From the cell containing the given text, extract its center point as [x, y] coordinate. 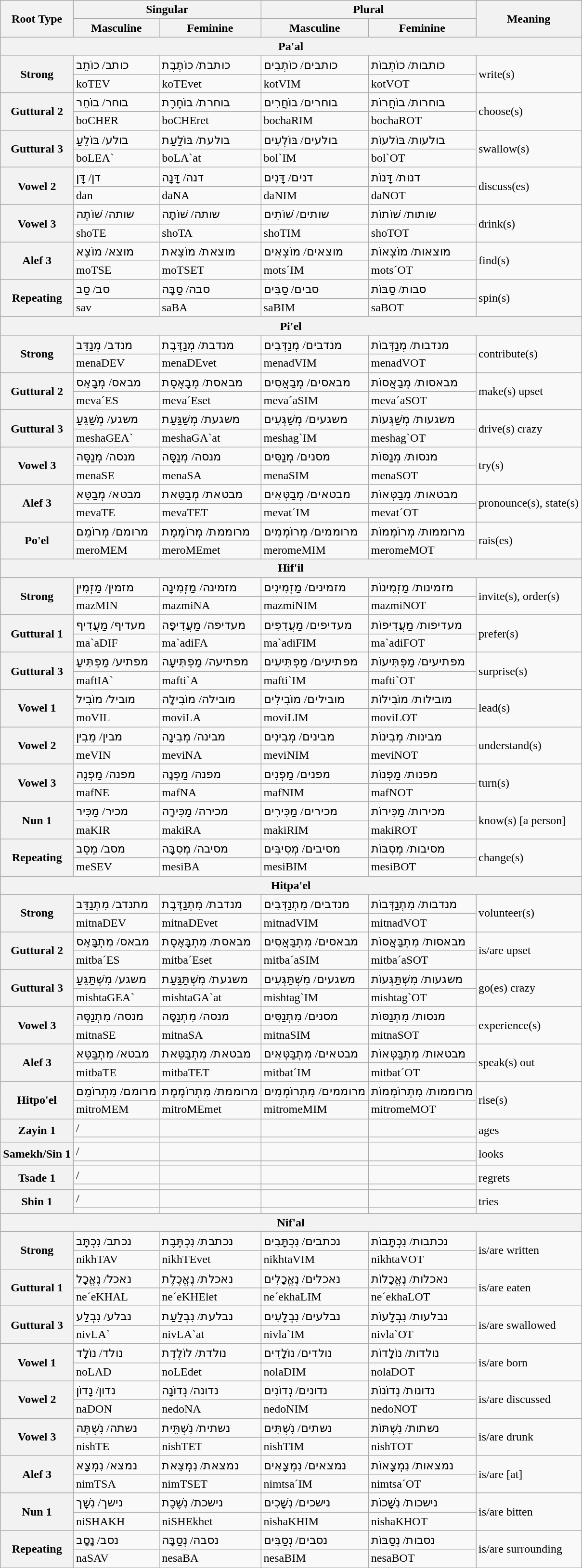
נאכלת/ נֶאֱכֶלֶת [210, 1278]
mitromeMOT [422, 1109]
כותבים/ כוֹתְבִים [315, 65]
נדונות/ נְדוֹנוֹת [422, 1390]
מבינה/ מְבִינָה [210, 737]
מרוממים/ מְרוֹמְמִים [315, 531]
boCHEret [210, 121]
boCHER [116, 121]
מרוממות/ מְרוֹמְמוֹת [422, 531]
מעדיפות/ מַעֲדִיפוֹת [422, 625]
נבלע/ נִבְלַע [116, 1316]
Pi'el [291, 326]
mots´OT [422, 270]
מפתיעים/ מַפְתִּיעִים [315, 662]
נישכות/ נִשָּׁכוֹת [422, 1503]
מעדיף/ מַעֲדִיף [116, 625]
מנסות/ מְנַסּוֹת [422, 457]
nesaBA [210, 1558]
ne´eKHElet [210, 1297]
מבין/ מֵבִין [116, 737]
mitnaDEvet [210, 923]
bochaROT [422, 121]
is/are eaten [529, 1288]
Nif'al [291, 1223]
נשתית/ נִשְׁתֵּית [210, 1428]
נמצאת/ נִמְצֵאת [210, 1465]
משגעות/ מִשְׁתַּגְּעוֹת [422, 979]
מרומם/ מְרוֹמֵם [116, 531]
moVIL [116, 718]
mesiBOT [422, 867]
מבאסות/ מִתְבַּאֲסוֹת [422, 942]
nolaDIM [315, 1372]
משגעות/ מְשַׁגְּעוֹת [422, 420]
מנסה/ מְנַסֶּה [116, 457]
סבים/ סַבִּים [315, 289]
mitbaTET [210, 1072]
menaSE [116, 475]
saBOT [422, 307]
Meaning [529, 19]
choose(s) [529, 112]
Plural [368, 10]
כותבת/ כוֹתֶבֶת [210, 65]
דנים/ דָּנִים [315, 177]
noLEdet [210, 1372]
מוצאות/ מוֹצְאוֹת [422, 252]
מבאס/ מִתְבָּאֵס [116, 942]
makiRIM [315, 830]
מסיבות/ מְסִבּוֹת [422, 849]
מבטאות/ מִתְבַּטְּאוֹת [422, 1054]
menadVIM [315, 363]
mazmiNIM [315, 606]
נמצאים/ נִמְצָאִים [315, 1465]
משגע/ מְשַׁגֵּעַ [116, 420]
mevat´OT [422, 512]
is/are bitten [529, 1512]
speak(s) out [529, 1063]
is/are upset [529, 951]
מוצא/ מוֹצֵא [116, 252]
mitba´Eset [210, 960]
שותה/ שׁוֹתָה [210, 214]
meva´ES [116, 401]
בוחרות/ בוֹחֲרוֹת [422, 102]
מכירים/ מַכִּירִים [315, 811]
מנסה/ מִתְנַסָּה [210, 1016]
משגעת/ מִשְׁתַּגַּעַת [210, 979]
moviLIM [315, 718]
נדונה/ נְדוֹנָה [210, 1390]
mishtaGA`at [210, 997]
mishtag`IM [315, 997]
nimtsa´OT [422, 1484]
דנות/ דָּנוֹת [422, 177]
menadVOT [422, 363]
מבאסת/ מִתְבָּאֶסֶת [210, 942]
koTEV [116, 83]
swallow(s) [529, 149]
מבטאים/ מִתְבַּטְּאִים [315, 1054]
mitnadVIM [315, 923]
Samekh/Sin 1 [37, 1154]
מעדיפה/ מַעֲדִיפָה [210, 625]
nishaKHOT [422, 1521]
mitba´ES [116, 960]
nedoNOT [422, 1409]
naSAV [116, 1558]
סבה/ סַבָּה [210, 289]
בולעת/ בּוֹלַעַת [210, 140]
nishTOT [422, 1446]
משגעת/ מְשַׁגַּעַת [210, 420]
meshaGA`at [210, 438]
mevaTET [210, 512]
מנדב/ מְנַדֵּב [116, 344]
נולד/ נוֹלָד [116, 1353]
mafti`OT [422, 680]
noLAD [116, 1372]
ne´ekhaLIM [315, 1297]
maKIR [116, 830]
Shin 1 [37, 1201]
mitnaSIM [315, 1035]
ma`adiFOT [422, 643]
מזמין/ מַזְמִין [116, 587]
בולעות/ בּוֹלעוֹת [422, 140]
mitnaSE [116, 1035]
contribute(s) [529, 354]
נכתבות/ נִכְתָּבוֹת [422, 1241]
מנדבים/ מִתְנַדְּבִים [315, 904]
כותבות/ כוֹתְבוֹת [422, 65]
mafNA [210, 792]
find(s) [529, 261]
סב/ סַב [116, 289]
meva´aSIM [315, 401]
מובילה/ מוֹבִילָה [210, 699]
nolaDOT [422, 1372]
nishTIM [315, 1446]
mishtaGEA` [116, 997]
meviNOT [422, 755]
מכירה/ מַכִּירָה [210, 811]
נמצא/ נִמְצָא [116, 1465]
מוצאת/ מוֹצֵאת [210, 252]
discuss(es) [529, 186]
כותב/ כוֹתֵב [116, 65]
rise(s) [529, 1100]
meromeMOT [422, 550]
mitnaDEV [116, 923]
מתנדב/ מִתְנַדֵּב [116, 904]
נבלעים/ נִבְלָעִים [315, 1316]
kotVIM [315, 83]
Hitpa'el [291, 885]
נאכלות/ נֶאֱכָלוֹת [422, 1278]
נשתה/ נִשְׁתֶּה [116, 1428]
moviLOT [422, 718]
נולדות/ נוֹלָדוֹת [422, 1353]
daNOT [422, 195]
נשתות/ נִשְׁתּוֹת [422, 1428]
מנסה/ מְנַסָּה [210, 457]
meviNA [210, 755]
boLEA` [116, 158]
שותות/ שׁוֹתוֹת [422, 214]
ne´eKHAL [116, 1297]
dan [116, 195]
מבאסים/ מְבַאֲסִים [315, 382]
מובילות/ מוֹבִילוֹת [422, 699]
lead(s) [529, 708]
מפתיע/ מַפְתִּיעַ [116, 662]
mitnadVOT [422, 923]
meVIN [116, 755]
נכתבת/ נִכְתֶּבֶת [210, 1241]
מנדבת/ מְנַדֶּבֶת [210, 344]
mevat´IM [315, 512]
סבות/ סַבּוֹת [422, 289]
מבינות/ מְבִינוֹת [422, 737]
נמצאות/ נִמְצָאוֹת [422, 1465]
מסנים/ מִתְנַסִּים [315, 1016]
niSHAKH [116, 1521]
nesaBOT [422, 1558]
daNIM [315, 195]
מרוממת/ מִתְרוֹמֶמֶת [210, 1091]
מפנות/ מַפְנוֹת [422, 774]
invite(s), order(s) [529, 596]
מנדבות/ מְנַדְּבוֹת [422, 344]
is/are swallowed [529, 1325]
mitnaSOT [422, 1035]
מבאסים/ מִתְבַּאֲסִים [315, 942]
nedoNIM [315, 1409]
מבאסות/ מְבַאֲסוֹת [422, 382]
בוחרים/ בוֹחֲרִים [315, 102]
mitbaTE [116, 1072]
נדון/ נָדוֹן [116, 1390]
nedoNA [210, 1409]
is/are discussed [529, 1400]
בולע/ בּוֹלֵעַ [116, 140]
מרוממות/ מִתְרוֹמְמוֹת [422, 1091]
turn(s) [529, 783]
nivla`OT [422, 1334]
נישך/ נִשָּׁך [116, 1503]
Hitpo'el [37, 1100]
nimTSET [210, 1484]
menaSIM [315, 475]
understand(s) [529, 746]
מנדבים/ מְנַדְּבִים [315, 344]
nivLA` [116, 1334]
mitba´aSIM [315, 960]
Singular [168, 10]
נסבים/ נְסַבִּים [315, 1540]
מכיר/ מַכִּיר [116, 811]
נבלעת/ נִבְלַעַת [210, 1316]
מבטאות/ מְבַטְּאוֹת [422, 494]
מפנה/ מַפְנֶה [116, 774]
makiROT [422, 830]
menaDEV [116, 363]
מרומם/ מִתְרוֹמֵם [116, 1091]
is/are surrounding [529, 1549]
sav [116, 307]
mitbat´OT [422, 1072]
מזמינה/ מַזְמִינָה [210, 587]
משגעים/ מְשַׁגְּעִים [315, 420]
נאכלים/ נֶאֱכָלִים [315, 1278]
mitbat´IM [315, 1072]
מבאסת/ מְבָאֶסֶת [210, 382]
nikhTEvet [210, 1260]
mesiBA [210, 867]
מבטא/ מְבַטֵּא [116, 494]
shoTIM [315, 233]
בוחר/ בוֹחֵר [116, 102]
mafNIM [315, 792]
naDON [116, 1409]
מנדבות/ מִתְנַדְּבוֹת [422, 904]
נסבה/ נְסַבָּה [210, 1540]
mazMIN [116, 606]
volunteer(s) [529, 913]
change(s) [529, 858]
menaDEvet [210, 363]
bol`IM [315, 158]
nikhTAV [116, 1260]
nimTSA [116, 1484]
מבטא/ מִתְבַּטֵּא [116, 1054]
משגעים/ מִשְׁתַּגְּעִים [315, 979]
mesiBIM [315, 867]
mafNOT [422, 792]
מסנים/ מְנַסִּים [315, 457]
דן/ דָּן [116, 177]
מסב/ מֵסֵב [116, 849]
know(s) [a person] [529, 820]
שותה/ שׁוֹתֶה [116, 214]
מפנים/ מַפְנִים [315, 774]
מבאס/ מְבָאֵס [116, 382]
regrets [529, 1178]
drink(s) [529, 223]
menaSA [210, 475]
looks [529, 1154]
מרוממים/ מִתְרוֹמְמִים [315, 1091]
mazmiNA [210, 606]
spin(s) [529, 298]
נישכת/ נִשֶּׁכֶת [210, 1503]
nimtsa´IM [315, 1484]
write(s) [529, 74]
is/are born [529, 1362]
meroMEM [116, 550]
מעדיפים/ מַעֲדִפִים [315, 625]
kotVOT [422, 83]
מפתיעה/ מַפְתִּיעָה [210, 662]
mafti`A [210, 680]
משגע/ מִשְׁתַּגֵּעַ [116, 979]
meviNIM [315, 755]
meva´aSOT [422, 401]
koTEvet [210, 83]
נולדת/ לוֹלֶדֶת [210, 1353]
meshag`IM [315, 438]
meSEV [116, 867]
moTSE [116, 270]
בוחרת/ בוֹחֶרֶת [210, 102]
mitnaSA [210, 1035]
go(es) crazy [529, 988]
Pa'al [291, 46]
מוצאים/ מוֹצְאִים [315, 252]
בולעים/ בּוֹלְעִים [315, 140]
moviLA [210, 718]
pronounce(s), state(s) [529, 503]
מבטאת/ מִתְבַּטֵּאת [210, 1054]
tries [529, 1201]
is/are drunk [529, 1437]
Zayin 1 [37, 1131]
מבטאים/ מְבַטְּאִים [315, 494]
make(s) upset [529, 391]
drive(s) crazy [529, 429]
מובילים/ מוֹבִילִים [315, 699]
nivLA`at [210, 1334]
nesaBIM [315, 1558]
נבלעות/ נִבְלָעוֹת [422, 1316]
meshag`OT [422, 438]
מסיבים/ מְסִיבִּים [315, 849]
mishtag`OT [422, 997]
saBIM [315, 307]
מכירות/ מַכִּירוֹת [422, 811]
menaSOT [422, 475]
מבינים/ מְבִינִים [315, 737]
nishTE [116, 1446]
meva´Eset [210, 401]
saBA [210, 307]
meroMEmet [210, 550]
mafti`IM [315, 680]
ma`adiFA [210, 643]
Hif'il [291, 568]
מסיבה/ מְסִבָּה [210, 849]
נכתבים/ נִכְתָּבִים [315, 1241]
mots´IM [315, 270]
try(s) [529, 466]
שותים/ שׁוֹתִים [315, 214]
ages [529, 1131]
bol`OT [422, 158]
מפנה/ מַפְנָה [210, 774]
nikhtaVIM [315, 1260]
מזמינות/ מַזְמִינוֹת [422, 587]
moTSET [210, 270]
shoTE [116, 233]
maftIA` [116, 680]
מנדבת/ מִתְנַדֶּבֶת [210, 904]
נישכים/ נִשָּׁכִים [315, 1503]
Po'el [37, 540]
מבטאת/ מְבַטֵּאת [210, 494]
נסב/ נָסָב [116, 1540]
daNA [210, 195]
נולדים/ נוֹלָדִים [315, 1353]
niSHEkhet [210, 1521]
נאכל/ נֶאֱכָל [116, 1278]
experience(s) [529, 1025]
מרוממת/ מְרוֹמֶמֶת [210, 531]
nivla`IM [315, 1334]
נשתים/ נִשְׁתִּים [315, 1428]
mafNE [116, 792]
מוביל/ מוֹבִיל [116, 699]
מנסות/ מִתְנַסּוֹת [422, 1016]
mitromeMIM [315, 1109]
is/are [at] [529, 1474]
nishaKHIM [315, 1521]
boLA`at [210, 158]
surprise(s) [529, 671]
ma`aDIF [116, 643]
מזמינים/ מַזְמִינִים [315, 587]
rais(es) [529, 540]
nikhtaVOT [422, 1260]
meromeMIM [315, 550]
מפתיעים/ מַפְתִּיעוֹת [422, 662]
mitroMEmet [210, 1109]
נכתב/ נִכְתָּב [116, 1241]
shoTA [210, 233]
מנסה/ מִתְנַסֶּה [116, 1016]
meshaGEA` [116, 438]
mazmiNOT [422, 606]
נסבות/ נְסַבּוֹת [422, 1540]
Tsade 1 [37, 1178]
דנה/ דָּנָה [210, 177]
shoTOT [422, 233]
ma`adiFIM [315, 643]
Root Type [37, 19]
prefer(s) [529, 634]
makiRA [210, 830]
נדונים/ נְדוֹנִים [315, 1390]
is/are written [529, 1250]
mitroMEM [116, 1109]
bochaRIM [315, 121]
mevaTE [116, 512]
mitba´aSOT [422, 960]
ne´ekhaLOT [422, 1297]
nishTET [210, 1446]
